Determine the (X, Y) coordinate at the center of the cell enclosing the given text.  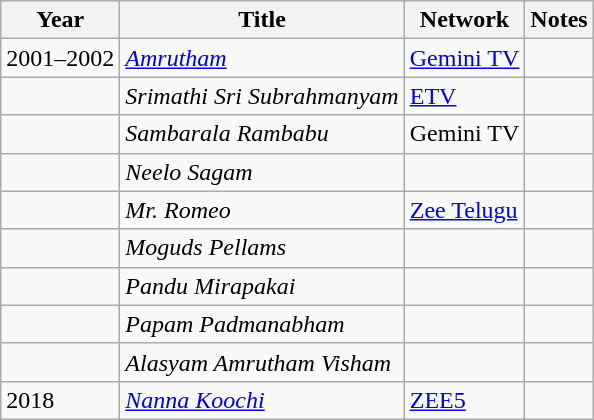
Moguds Pellams (262, 248)
Pandu Mirapakai (262, 286)
ETV (464, 96)
Srimathi Sri Subrahmanyam (262, 96)
ZEE5 (464, 400)
Sambarala Rambabu (262, 134)
Mr. Romeo (262, 210)
Title (262, 20)
Notes (559, 20)
Network (464, 20)
Amrutham (262, 58)
Alasyam Amrutham Visham (262, 362)
Nanna Koochi (262, 400)
Neelo Sagam (262, 172)
Zee Telugu (464, 210)
Papam Padmanabham (262, 324)
2018 (60, 400)
2001–2002 (60, 58)
Year (60, 20)
